Locate the cell with the specified text and output its (X, Y) center coordinate. 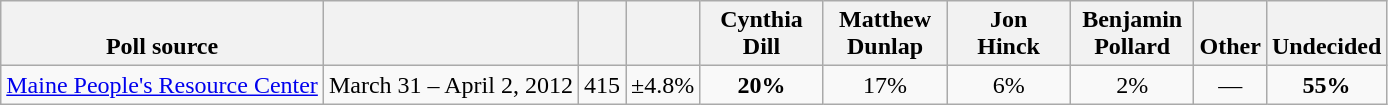
415 (602, 85)
20% (762, 85)
6% (1009, 85)
MatthewDunlap (885, 34)
— (1230, 85)
JonHinck (1009, 34)
17% (885, 85)
BenjaminPollard (1132, 34)
Undecided (1326, 34)
March 31 – April 2, 2012 (450, 85)
55% (1326, 85)
±4.8% (663, 85)
Maine People's Resource Center (162, 85)
2% (1132, 85)
Other (1230, 34)
CynthiaDill (762, 34)
Poll source (162, 34)
